Search for the cell housing the specified text and yield its [X, Y] center coordinate. 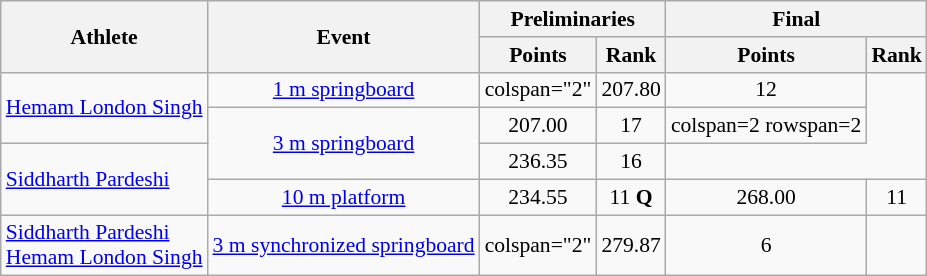
Hemam London Singh [104, 108]
268.00 [766, 197]
234.55 [538, 197]
207.80 [630, 90]
17 [630, 126]
Final [796, 19]
Siddharth PardeshiHemam London Singh [104, 246]
Preliminaries [573, 19]
6 [766, 246]
Athlete [104, 36]
11 [896, 197]
3 m synchronized springboard [344, 246]
3 m springboard [344, 144]
16 [630, 162]
10 m platform [344, 197]
colspan=2 rowspan=2 [766, 126]
279.87 [630, 246]
Siddharth Pardeshi [104, 180]
Event [344, 36]
236.35 [538, 162]
1 m springboard [344, 90]
12 [766, 90]
207.00 [538, 126]
11 Q [630, 197]
